Capture the cell that displays the provided text and extract its (X, Y) central coordinate. 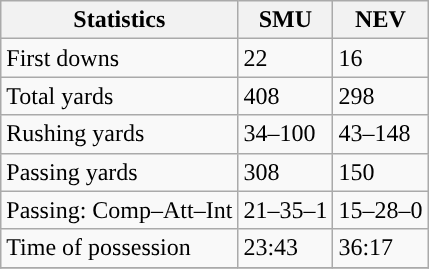
16 (380, 58)
SMU (286, 20)
21–35–1 (286, 210)
298 (380, 96)
22 (286, 58)
36:17 (380, 248)
408 (286, 96)
Statistics (120, 20)
First downs (120, 58)
Rushing yards (120, 134)
308 (286, 172)
43–148 (380, 134)
Total yards (120, 96)
23:43 (286, 248)
Passing yards (120, 172)
Time of possession (120, 248)
150 (380, 172)
34–100 (286, 134)
15–28–0 (380, 210)
NEV (380, 20)
Passing: Comp–Att–Int (120, 210)
